Identify which cell holds the provided text, then report its (X, Y) central coordinate. 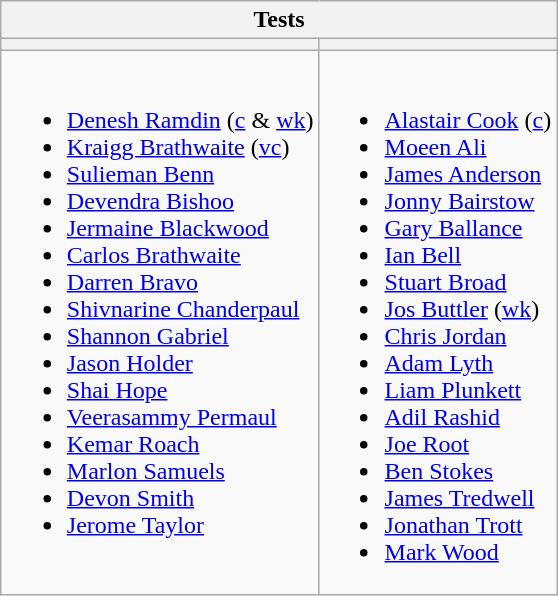
Tests (278, 20)
